Provide the (x, y) coordinate of the cell's center where the given text is located.  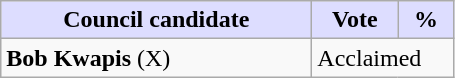
Vote (355, 20)
Bob Kwapis (X) (156, 58)
Acclaimed (383, 58)
Council candidate (156, 20)
% (426, 20)
